Determine the [x, y] coordinate at the center of the cell enclosing the given text.  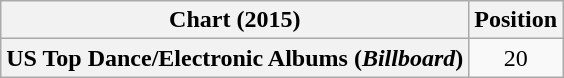
20 [516, 58]
Position [516, 20]
Chart (2015) [235, 20]
US Top Dance/Electronic Albums (Billboard) [235, 58]
